Provide the (x, y) coordinate of the cell's center where the given text is located.  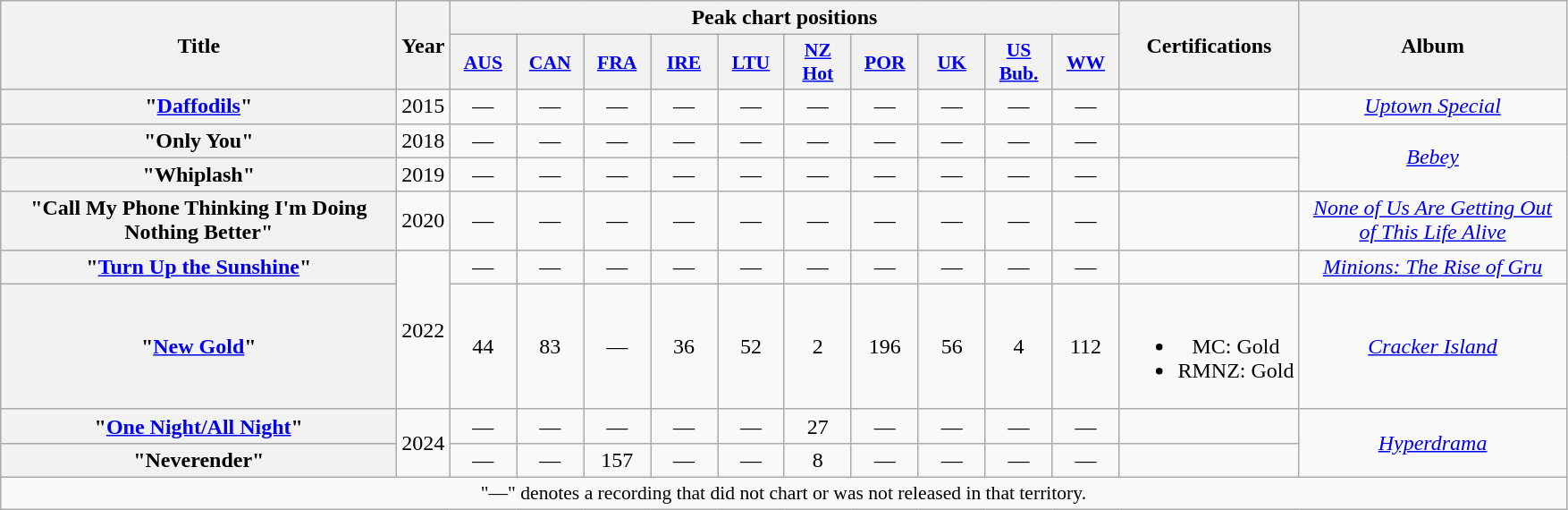
2022 (424, 329)
196 (885, 346)
157 (617, 460)
FRA (617, 63)
MC: GoldRMNZ: Gold (1209, 346)
36 (685, 346)
"—" denotes a recording that did not chart or was not released in that territory. (783, 493)
83 (551, 346)
LTU (751, 63)
112 (1085, 346)
"New Gold" (198, 346)
2018 (424, 140)
Year (424, 45)
Uptown Special (1432, 106)
Bebey (1432, 157)
56 (951, 346)
Title (198, 45)
2024 (424, 443)
IRE (685, 63)
8 (817, 460)
None of Us Are Getting Out of This Life Alive (1432, 220)
Certifications (1209, 45)
Album (1432, 45)
"Whiplash" (198, 174)
Cracker Island (1432, 346)
CAN (551, 63)
52 (751, 346)
"Turn Up the Sunshine" (198, 267)
UK (951, 63)
2 (817, 346)
2015 (424, 106)
27 (817, 426)
USBub. (1019, 63)
"Call My Phone Thinking I'm Doing Nothing Better" (198, 220)
Peak chart positions (785, 18)
"Neverender" (198, 460)
POR (885, 63)
44 (483, 346)
WW (1085, 63)
NZHot (817, 63)
4 (1019, 346)
"Only You" (198, 140)
Hyperdrama (1432, 443)
"Daffodils" (198, 106)
"One Night/All Night" (198, 426)
Minions: The Rise of Gru (1432, 267)
AUS (483, 63)
2019 (424, 174)
2020 (424, 220)
